Return the [x, y] coordinate for the center point of the cell that contains the specified text.  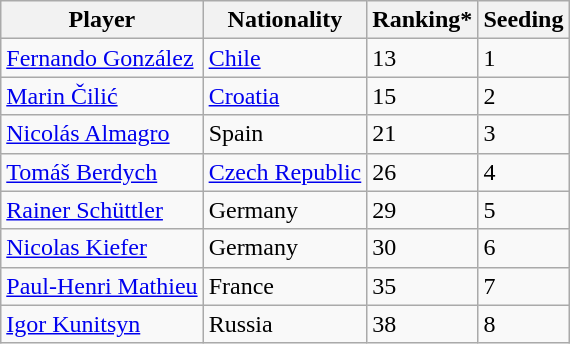
Paul-Henri Mathieu [102, 286]
3 [524, 134]
Czech Republic [285, 172]
13 [422, 58]
15 [422, 96]
Chile [285, 58]
30 [422, 248]
21 [422, 134]
38 [422, 324]
Nicolas Kiefer [102, 248]
26 [422, 172]
Ranking* [422, 20]
4 [524, 172]
5 [524, 210]
Spain [285, 134]
Nationality [285, 20]
Fernando González [102, 58]
France [285, 286]
1 [524, 58]
Marin Čilić [102, 96]
29 [422, 210]
Croatia [285, 96]
Russia [285, 324]
8 [524, 324]
Player [102, 20]
35 [422, 286]
Igor Kunitsyn [102, 324]
2 [524, 96]
6 [524, 248]
Rainer Schüttler [102, 210]
7 [524, 286]
Seeding [524, 20]
Tomáš Berdych [102, 172]
Nicolás Almagro [102, 134]
